Output the (X, Y) coordinate of the center of the cell containing the given text.  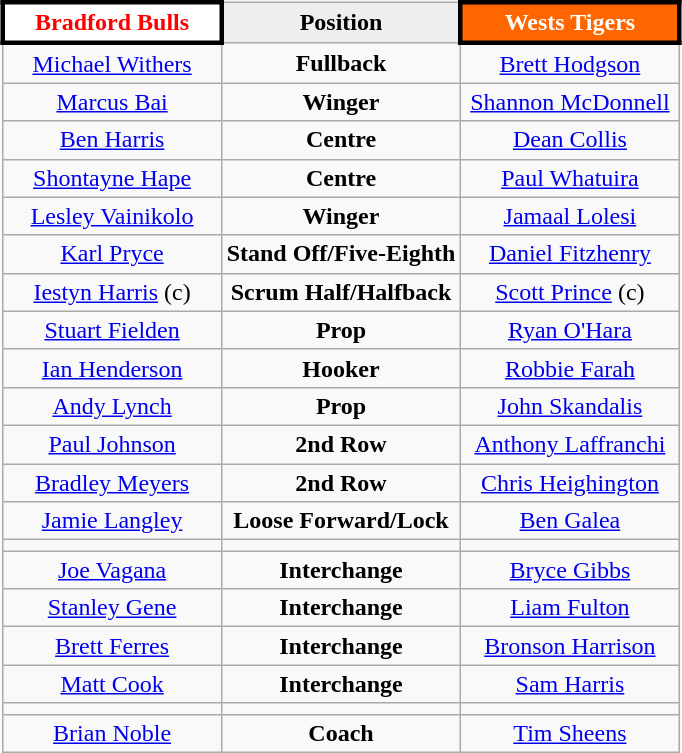
Bradford Bulls (112, 22)
Scrum Half/Halfback (341, 292)
Ben Harris (112, 140)
Ian Henderson (112, 368)
Paul Johnson (112, 444)
Coach (341, 733)
Dean Collis (570, 140)
Stanley Gene (112, 608)
Karl Pryce (112, 254)
Lesley Vainikolo (112, 216)
Sam Harris (570, 684)
Joe Vagana (112, 570)
Ryan O'Hara (570, 330)
Liam Fulton (570, 608)
Marcus Bai (112, 102)
Hooker (341, 368)
Loose Forward/Lock (341, 521)
Ben Galea (570, 521)
John Skandalis (570, 406)
Bradley Meyers (112, 483)
Andy Lynch (112, 406)
Anthony Laffranchi (570, 444)
Brett Ferres (112, 646)
Stand Off/Five-Eighth (341, 254)
Matt Cook (112, 684)
Robbie Farah (570, 368)
Iestyn Harris (c) (112, 292)
Daniel Fitzhenry (570, 254)
Brian Noble (112, 733)
Wests Tigers (570, 22)
Paul Whatuira (570, 178)
Shontayne Hape (112, 178)
Chris Heighington (570, 483)
Fullback (341, 63)
Tim Sheens (570, 733)
Bronson Harrison (570, 646)
Shannon McDonnell (570, 102)
Bryce Gibbs (570, 570)
Jamaal Lolesi (570, 216)
Scott Prince (c) (570, 292)
Jamie Langley (112, 521)
Michael Withers (112, 63)
Brett Hodgson (570, 63)
Position (341, 22)
Stuart Fielden (112, 330)
